Extract the [X, Y] coordinate from the center of the cell holding the provided text.  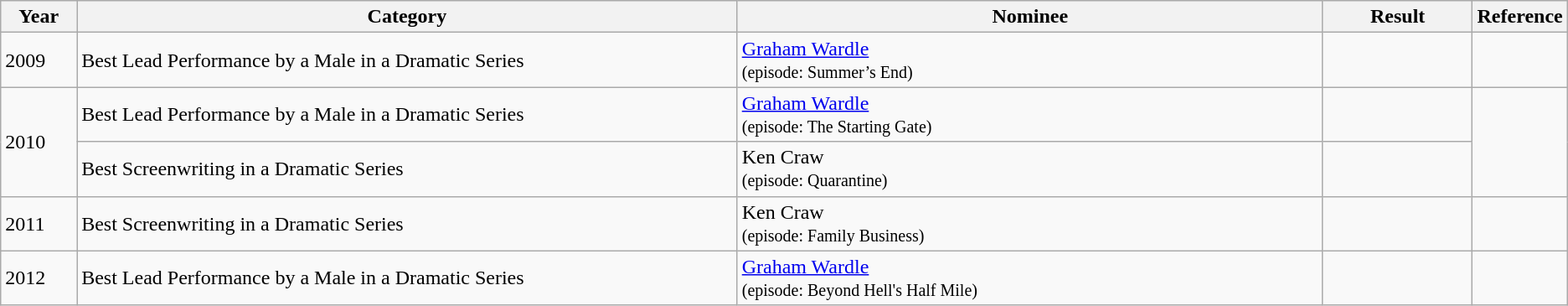
2012 [39, 278]
Nominee [1030, 17]
2010 [39, 142]
Graham Wardle(episode: Beyond Hell's Half Mile) [1030, 278]
Result [1397, 17]
Reference [1519, 17]
2009 [39, 60]
Year [39, 17]
2011 [39, 223]
Ken Craw(episode: Quarantine) [1030, 169]
Category [407, 17]
Graham Wardle(episode: The Starting Gate) [1030, 114]
Graham Wardle(episode: Summer’s End) [1030, 60]
Ken Craw(episode: Family Business) [1030, 223]
